For the text-containing cell, return its midpoint in (x, y) coordinate format. 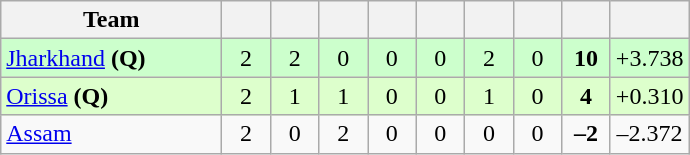
Jharkhand (Q) (112, 58)
–2.372 (650, 134)
4 (586, 96)
–2 (586, 134)
Team (112, 20)
+0.310 (650, 96)
Orissa (Q) (112, 96)
10 (586, 58)
+3.738 (650, 58)
Assam (112, 134)
